From the cell containing the given text, extract its center point as (X, Y) coordinate. 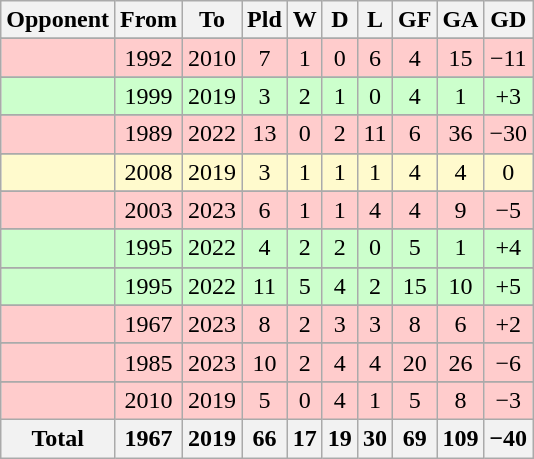
GA (460, 20)
Pld (265, 20)
GD (508, 20)
1985 (149, 362)
Opponent (58, 20)
To (212, 20)
L (374, 20)
+4 (508, 248)
From (149, 20)
2008 (149, 172)
109 (460, 438)
19 (340, 438)
1989 (149, 134)
+5 (508, 286)
20 (414, 362)
1999 (149, 96)
2003 (149, 210)
69 (414, 438)
D (340, 20)
Total (58, 438)
13 (265, 134)
36 (460, 134)
+3 (508, 96)
−3 (508, 400)
W (304, 20)
26 (460, 362)
−40 (508, 438)
−5 (508, 210)
GF (414, 20)
30 (374, 438)
+2 (508, 324)
−6 (508, 362)
1992 (149, 58)
7 (265, 58)
9 (460, 210)
−11 (508, 58)
66 (265, 438)
17 (304, 438)
−30 (508, 134)
